Output the [X, Y] coordinate of the center of the cell containing the given text.  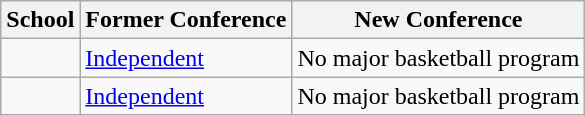
Former Conference [186, 20]
School [40, 20]
New Conference [438, 20]
